Locate the cell with the specified text and output its [X, Y] center coordinate. 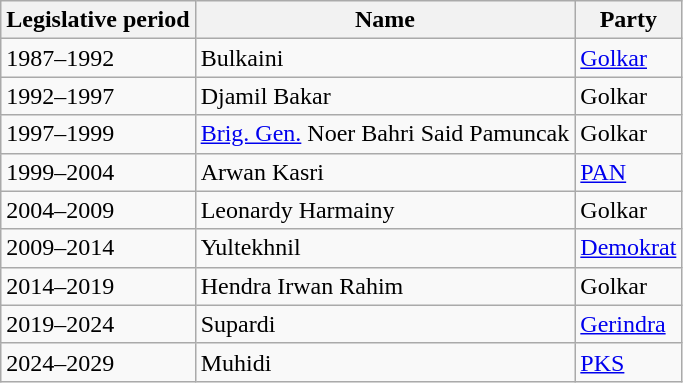
Brig. Gen. Noer Bahri Said Pamuncak [385, 134]
1999–2004 [98, 172]
2024–2029 [98, 362]
Legislative period [98, 20]
2014–2019 [98, 286]
Arwan Kasri [385, 172]
Supardi [385, 324]
Muhidi [385, 362]
Hendra Irwan Rahim [385, 286]
2019–2024 [98, 324]
Demokrat [628, 248]
Party [628, 20]
PKS [628, 362]
Djamil Bakar [385, 96]
Leonardy Harmainy [385, 210]
Gerindra [628, 324]
1992–1997 [98, 96]
Name [385, 20]
Bulkaini [385, 58]
PAN [628, 172]
1997–1999 [98, 134]
2009–2014 [98, 248]
2004–2009 [98, 210]
Yultekhnil [385, 248]
1987–1992 [98, 58]
